Find where the given text appears and provide that cell's center as [X, Y] coordinate. 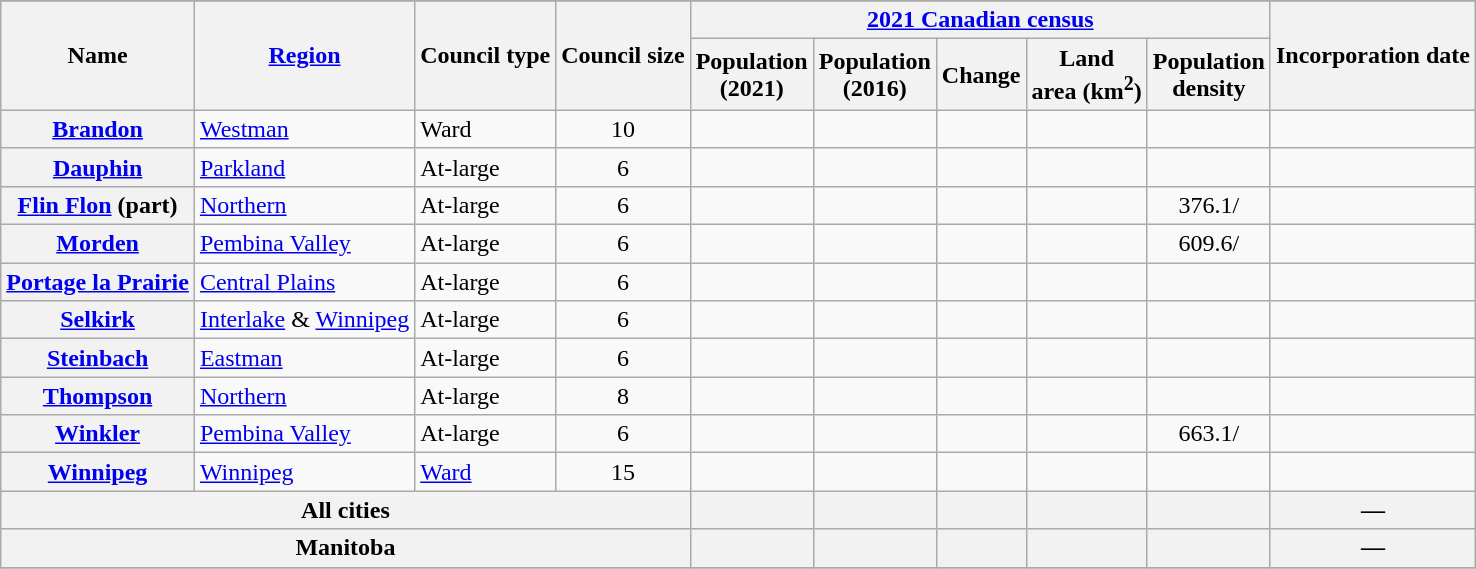
376.1/ [1208, 205]
Brandon [98, 129]
Central Plains [304, 282]
Dauphin [98, 167]
All cities [346, 510]
Flin Flon (part) [98, 205]
8 [623, 396]
Selkirk [98, 320]
15 [623, 472]
Eastman [304, 358]
Incorporation date [1372, 56]
Population(2016) [874, 75]
Thompson [98, 396]
Steinbach [98, 358]
2021 Canadian census [980, 20]
Westman [304, 129]
Populationdensity [1208, 75]
Region [304, 56]
Interlake & Winnipeg [304, 320]
Morden [98, 244]
Portage la Prairie [98, 282]
Council size [623, 56]
Population(2021) [752, 75]
Landarea (km2) [1086, 75]
Name [98, 56]
10 [623, 129]
663.1/ [1208, 434]
Council type [486, 56]
609.6/ [1208, 244]
Change [981, 75]
Manitoba [346, 548]
Parkland [304, 167]
Winkler [98, 434]
